Determine the [X, Y] coordinate at the center of the cell enclosing the given text.  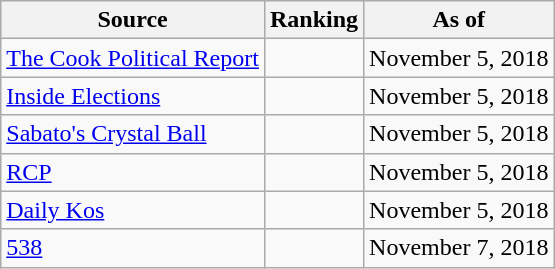
The Cook Political Report [133, 58]
538 [133, 248]
Source [133, 20]
November 7, 2018 [459, 248]
Inside Elections [133, 96]
Daily Kos [133, 210]
RCP [133, 172]
As of [459, 20]
Sabato's Crystal Ball [133, 134]
Ranking [314, 20]
